Return the (X, Y) coordinate for the center point of the cell that contains the specified text.  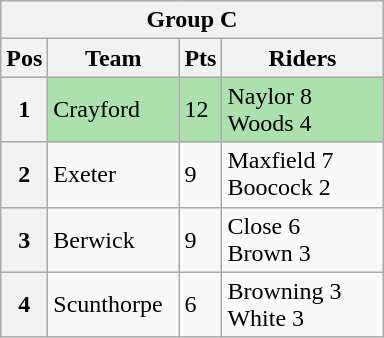
Browning 3White 3 (302, 304)
Scunthorpe (114, 304)
Close 6Brown 3 (302, 240)
Pts (200, 58)
Crayford (114, 110)
6 (200, 304)
Team (114, 58)
4 (24, 304)
Exeter (114, 174)
Naylor 8Woods 4 (302, 110)
1 (24, 110)
Riders (302, 58)
12 (200, 110)
Berwick (114, 240)
2 (24, 174)
3 (24, 240)
Maxfield 7Boocock 2 (302, 174)
Pos (24, 58)
Group C (192, 20)
